Detect which cell encompasses the target text, then output its [X, Y] center coordinate. 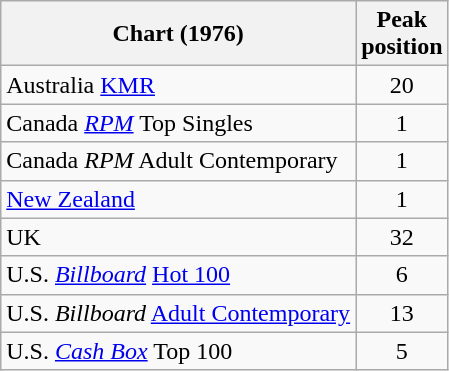
13 [402, 313]
U.S. Billboard Adult Contemporary [178, 313]
Australia KMR [178, 85]
Canada RPM Adult Contemporary [178, 161]
5 [402, 351]
U.S. Billboard Hot 100 [178, 275]
20 [402, 85]
32 [402, 237]
U.S. Cash Box Top 100 [178, 351]
Chart (1976) [178, 34]
New Zealand [178, 199]
Canada RPM Top Singles [178, 123]
6 [402, 275]
UK [178, 237]
Peakposition [402, 34]
